Capture the cell that displays the provided text and extract its (x, y) central coordinate. 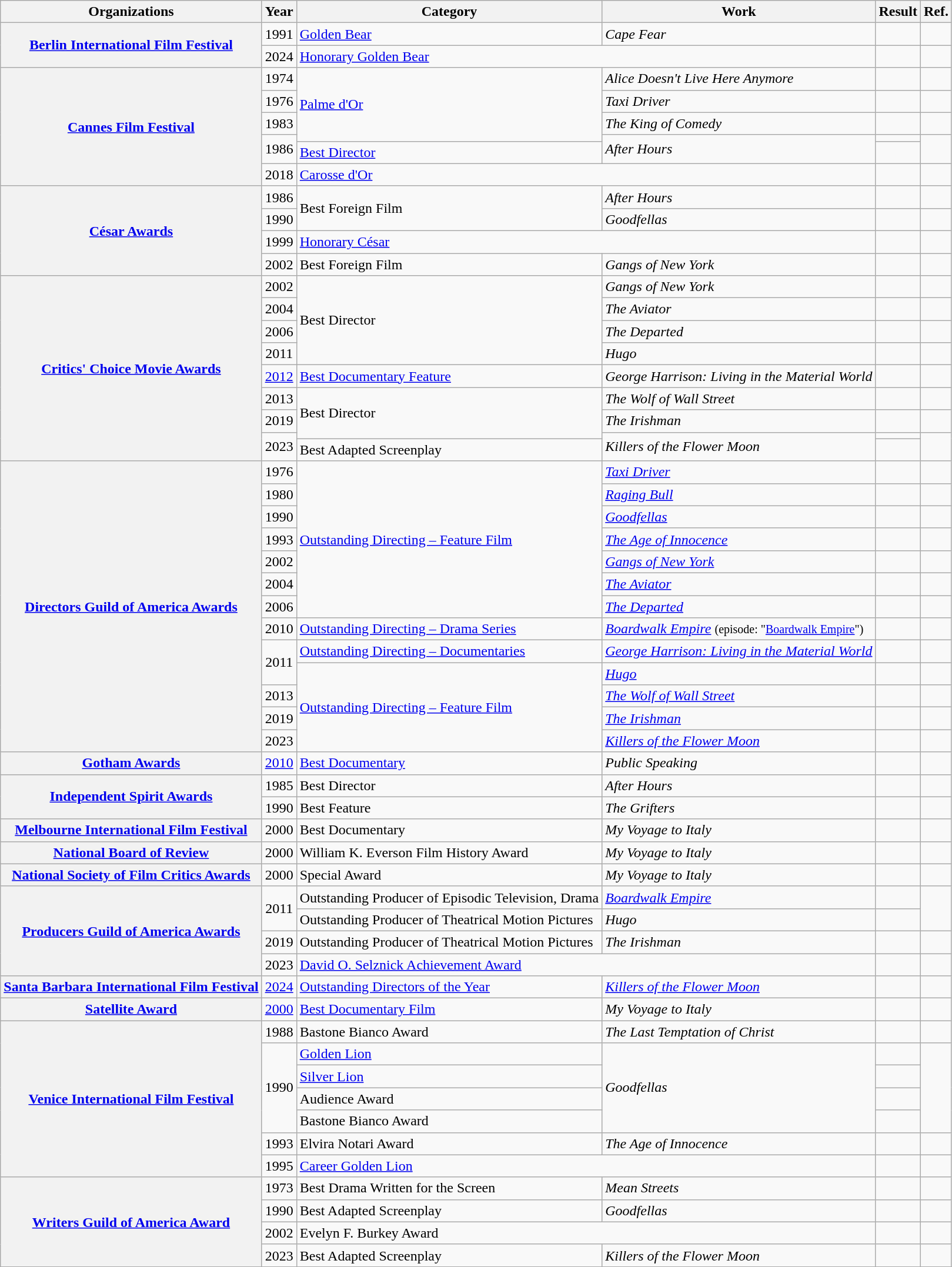
The Last Temptation of Christ (739, 1032)
Carosse d'Or (586, 175)
Melbourne International Film Festival (131, 830)
Result (898, 12)
Year (279, 12)
Best Feature (449, 808)
1995 (279, 1166)
Raging Bull (739, 494)
Best Documentary Film (449, 1009)
Best Drama Written for the Screen (449, 1188)
1991 (279, 34)
Producers Guild of America Awards (131, 931)
Audience Award (449, 1099)
1983 (279, 123)
1985 (279, 785)
Honorary Golden Bear (586, 56)
Outstanding Directors of the Year (449, 987)
The King of Comedy (739, 123)
Best Documentary Feature (449, 376)
Boardwalk Empire (episode: "Boardwalk Empire") (739, 629)
Satellite Award (131, 1009)
César Awards (131, 230)
William K. Everson Film History Award (449, 853)
Outstanding Directing – Documentaries (449, 651)
Public Speaking (739, 763)
National Board of Review (131, 853)
1973 (279, 1188)
2018 (279, 175)
1974 (279, 79)
Honorary César (586, 242)
National Society of Film Critics Awards (131, 875)
Gotham Awards (131, 763)
1988 (279, 1032)
Alice Doesn't Live Here Anymore (739, 79)
Cape Fear (739, 34)
Boardwalk Empire (739, 897)
Category (449, 12)
1999 (279, 242)
Palme d'Or (449, 105)
Elvira Notari Award (449, 1144)
1980 (279, 494)
Santa Barbara International Film Festival (131, 987)
Writers Guild of America Award (131, 1222)
Golden Lion (449, 1054)
Organizations (131, 12)
Evelyn F. Burkey Award (586, 1233)
David O. Selznick Achievement Award (586, 965)
Ref. (936, 12)
Mean Streets (739, 1188)
Independent Spirit Awards (131, 797)
Golden Bear (449, 34)
Special Award (449, 875)
Work (739, 12)
Career Golden Lion (586, 1166)
Venice International Film Festival (131, 1099)
The Grifters (739, 808)
Directors Guild of America Awards (131, 607)
Silver Lion (449, 1077)
Berlin International Film Festival (131, 45)
Outstanding Directing – Drama Series (449, 629)
2012 (279, 376)
Critics' Choice Movie Awards (131, 369)
Cannes Film Festival (131, 127)
Outstanding Producer of Episodic Television, Drama (449, 897)
